Extract the [X, Y] coordinate from the center of the cell holding the provided text.  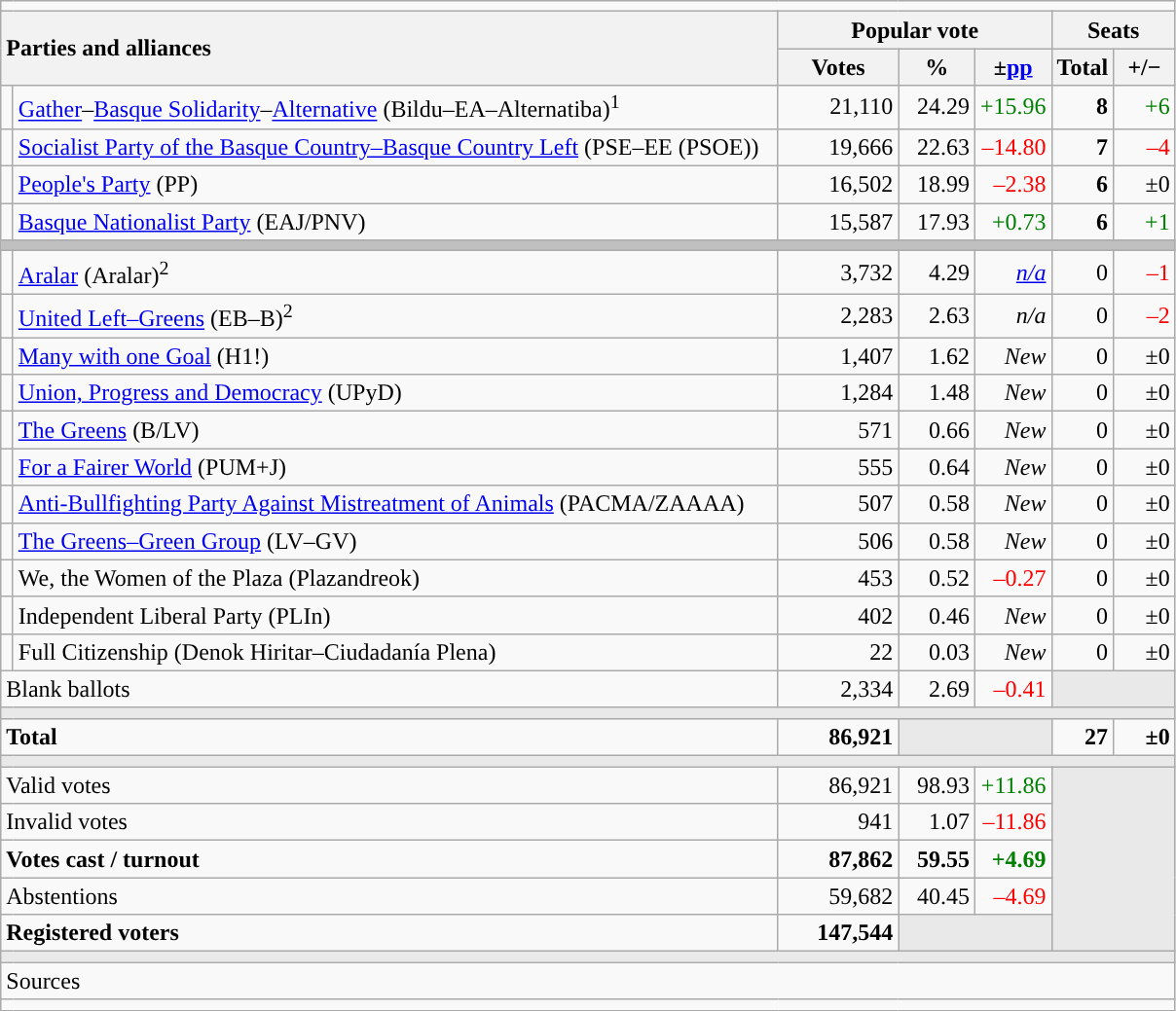
–2.38 [1012, 185]
98.93 [937, 785]
Blank ballots [389, 689]
0.64 [937, 467]
–0.41 [1012, 689]
Anti-Bullfighting Party Against Mistreatment of Animals (PACMA/ZAAAA) [395, 504]
Registered voters [389, 933]
–4.69 [1012, 896]
–2 [1145, 315]
United Left–Greens (EB–B)2 [395, 315]
3,732 [838, 272]
24.29 [937, 107]
Basque Nationalist Party (EAJ/PNV) [395, 222]
+11.86 [1012, 785]
+4.69 [1012, 859]
59.55 [937, 859]
2,334 [838, 689]
We, the Women of the Plaza (Plazandreok) [395, 578]
+15.96 [1012, 107]
1.07 [937, 822]
Invalid votes [389, 822]
–11.86 [1012, 822]
–1 [1145, 272]
–0.27 [1012, 578]
1.48 [937, 393]
402 [838, 615]
Sources [588, 981]
555 [838, 467]
Seats [1114, 30]
87,862 [838, 859]
+6 [1145, 107]
0.66 [937, 430]
People's Party (PP) [395, 185]
15,587 [838, 222]
+/− [1145, 67]
Full Citizenship (Denok Hiritar–Ciudadanía Plena) [395, 652]
The Greens (B/LV) [395, 430]
Parties and alliances [389, 49]
506 [838, 541]
40.45 [937, 896]
17.93 [937, 222]
+1 [1145, 222]
19,666 [838, 147]
147,544 [838, 933]
16,502 [838, 185]
941 [838, 822]
–14.80 [1012, 147]
Votes cast / turnout [389, 859]
7 [1083, 147]
–4 [1145, 147]
0.52 [937, 578]
0.03 [937, 652]
Popular vote [915, 30]
1,407 [838, 356]
8 [1083, 107]
Independent Liberal Party (PLIn) [395, 615]
4.29 [937, 272]
1,284 [838, 393]
Gather–Basque Solidarity–Alternative (Bildu–EA–Alternatiba)1 [395, 107]
18.99 [937, 185]
453 [838, 578]
1.62 [937, 356]
507 [838, 504]
For a Fairer World (PUM+J) [395, 467]
Many with one Goal (H1!) [395, 356]
2,283 [838, 315]
The Greens–Green Group (LV–GV) [395, 541]
21,110 [838, 107]
Union, Progress and Democracy (UPyD) [395, 393]
Socialist Party of the Basque Country–Basque Country Left (PSE–EE (PSOE)) [395, 147]
0.46 [937, 615]
59,682 [838, 896]
Aralar (Aralar)2 [395, 272]
% [937, 67]
27 [1083, 738]
+0.73 [1012, 222]
±pp [1012, 67]
22 [838, 652]
22.63 [937, 147]
Valid votes [389, 785]
Votes [838, 67]
2.63 [937, 315]
571 [838, 430]
2.69 [937, 689]
Abstentions [389, 896]
